Locate the cell with the specified text and output its (X, Y) center coordinate. 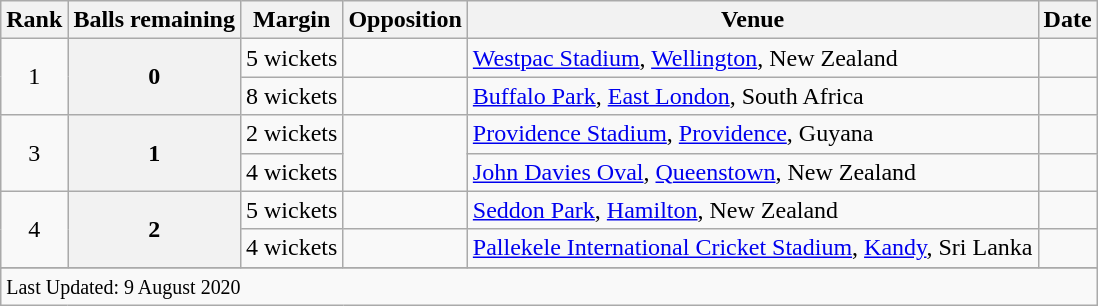
8 wickets (291, 96)
0 (154, 77)
Rank (34, 20)
2 (154, 229)
Margin (291, 20)
Last Updated: 9 August 2020 (549, 286)
Providence Stadium, Providence, Guyana (752, 134)
Seddon Park, Hamilton, New Zealand (752, 210)
Pallekele International Cricket Stadium, Kandy, Sri Lanka (752, 248)
4 (34, 229)
3 (34, 153)
2 wickets (291, 134)
Date (1068, 20)
Westpac Stadium, Wellington, New Zealand (752, 58)
Opposition (405, 20)
Balls remaining (154, 20)
Buffalo Park, East London, South Africa (752, 96)
John Davies Oval, Queenstown, New Zealand (752, 172)
Venue (752, 20)
